Return the (x, y) coordinate for the center point of the cell that contains the specified text.  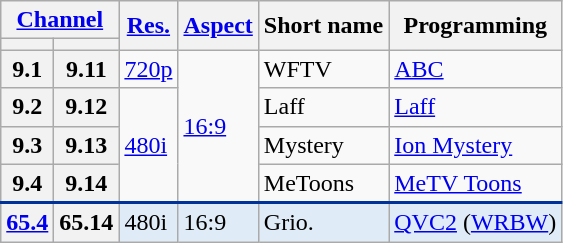
QVC2 (WRBW) (476, 222)
9.4 (28, 184)
9.12 (86, 107)
MeToons (323, 184)
9.14 (86, 184)
9.3 (28, 145)
720p (148, 69)
Short name (323, 26)
WFTV (323, 69)
Programming (476, 26)
9.11 (86, 69)
MeTV Toons (476, 184)
Grio. (323, 222)
Aspect (218, 26)
ABC (476, 69)
9.1 (28, 69)
Mystery (323, 145)
Channel (60, 20)
9.13 (86, 145)
Ion Mystery (476, 145)
65.14 (86, 222)
Res. (148, 26)
65.4 (28, 222)
9.2 (28, 107)
